Determine the (x, y) coordinate at the center of the cell enclosing the given text.  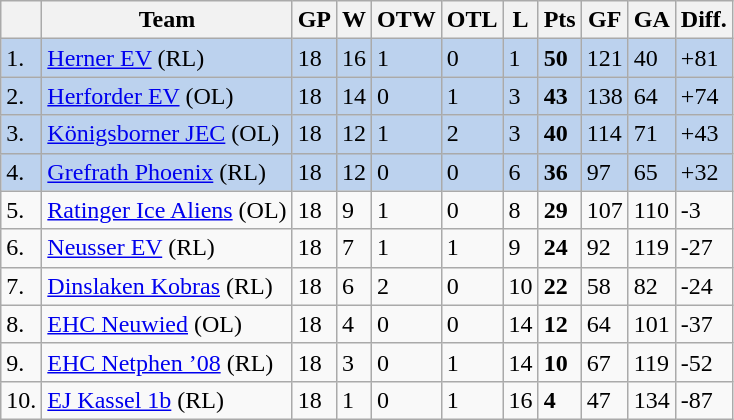
50 (560, 58)
Herforder EV (OL) (167, 96)
OTL (472, 20)
4. (22, 172)
43 (560, 96)
Pts (560, 20)
EJ Kassel 1b (RL) (167, 400)
29 (560, 210)
24 (560, 248)
65 (652, 172)
138 (604, 96)
Neusser EV (RL) (167, 248)
58 (604, 286)
-27 (704, 248)
+74 (704, 96)
47 (604, 400)
Ratinger Ice Aliens (OL) (167, 210)
-52 (704, 362)
W (354, 20)
67 (604, 362)
107 (604, 210)
36 (560, 172)
1. (22, 58)
Königsborner JEC (OL) (167, 134)
+43 (704, 134)
134 (652, 400)
82 (652, 286)
71 (652, 134)
114 (604, 134)
Diff. (704, 20)
GF (604, 20)
GA (652, 20)
121 (604, 58)
5. (22, 210)
Team (167, 20)
8 (520, 210)
Herner EV (RL) (167, 58)
-87 (704, 400)
+32 (704, 172)
7. (22, 286)
10. (22, 400)
-3 (704, 210)
-24 (704, 286)
OTW (407, 20)
Grefrath Phoenix (RL) (167, 172)
GP (314, 20)
8. (22, 324)
L (520, 20)
9. (22, 362)
97 (604, 172)
2. (22, 96)
EHC Neuwied (OL) (167, 324)
Dinslaken Kobras (RL) (167, 286)
+81 (704, 58)
92 (604, 248)
6. (22, 248)
22 (560, 286)
7 (354, 248)
-37 (704, 324)
110 (652, 210)
3. (22, 134)
101 (652, 324)
EHC Netphen ’08 (RL) (167, 362)
